Detect which cell encompasses the target text, then output its (x, y) center coordinate. 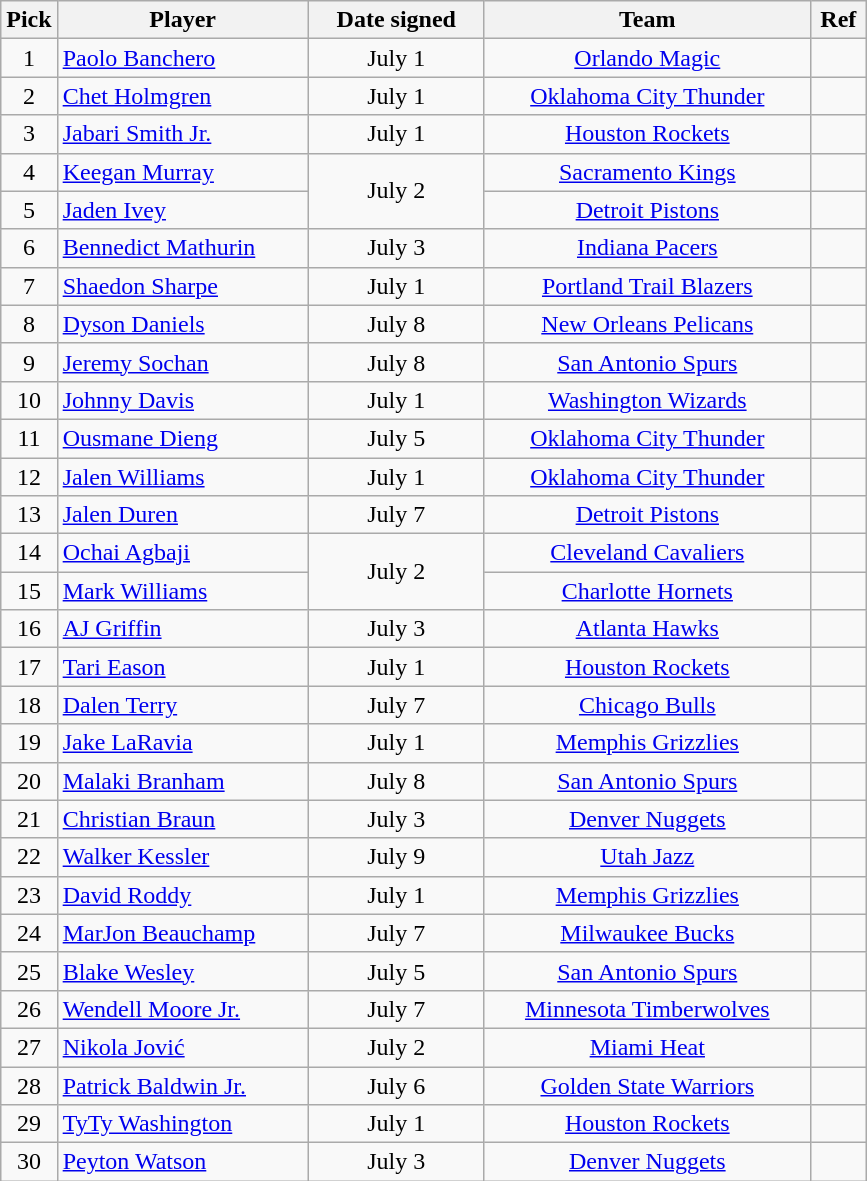
11 (29, 438)
Atlanta Hawks (647, 629)
TyTy Washington (182, 1124)
26 (29, 1009)
7 (29, 286)
16 (29, 629)
Jaden Ivey (182, 210)
17 (29, 667)
30 (29, 1162)
Golden State Warriors (647, 1085)
Paolo Banchero (182, 58)
22 (29, 857)
Chicago Bulls (647, 705)
Player (182, 20)
14 (29, 553)
Jabari Smith Jr. (182, 134)
23 (29, 895)
Blake Wesley (182, 971)
Christian Braun (182, 819)
Date signed (396, 20)
15 (29, 591)
Utah Jazz (647, 857)
18 (29, 705)
Johnny Davis (182, 400)
Jalen Williams (182, 477)
1 (29, 58)
28 (29, 1085)
Sacramento Kings (647, 172)
Orlando Magic (647, 58)
Milwaukee Bucks (647, 933)
Team (647, 20)
Peyton Watson (182, 1162)
24 (29, 933)
David Roddy (182, 895)
21 (29, 819)
3 (29, 134)
Wendell Moore Jr. (182, 1009)
Chet Holmgren (182, 96)
Walker Kessler (182, 857)
Pick (29, 20)
12 (29, 477)
Jake LaRavia (182, 743)
Portland Trail Blazers (647, 286)
25 (29, 971)
13 (29, 515)
Tari Eason (182, 667)
Charlotte Hornets (647, 591)
5 (29, 210)
Miami Heat (647, 1047)
Bennedict Mathurin (182, 248)
8 (29, 324)
Malaki Branham (182, 781)
Cleveland Cavaliers (647, 553)
Keegan Murray (182, 172)
Nikola Jović (182, 1047)
MarJon Beauchamp (182, 933)
20 (29, 781)
Patrick Baldwin Jr. (182, 1085)
9 (29, 362)
Jalen Duren (182, 515)
Shaedon Sharpe (182, 286)
4 (29, 172)
July 6 (396, 1085)
6 (29, 248)
Mark Williams (182, 591)
Ochai Agbaji (182, 553)
19 (29, 743)
Ousmane Dieng (182, 438)
New Orleans Pelicans (647, 324)
Washington Wizards (647, 400)
AJ Griffin (182, 629)
27 (29, 1047)
Minnesota Timberwolves (647, 1009)
Ref (838, 20)
Dalen Terry (182, 705)
July 9 (396, 857)
2 (29, 96)
Indiana Pacers (647, 248)
Jeremy Sochan (182, 362)
10 (29, 400)
Dyson Daniels (182, 324)
29 (29, 1124)
